Pinpoint the cell where the given text exists, returning its [x, y] midpoint coordinate. 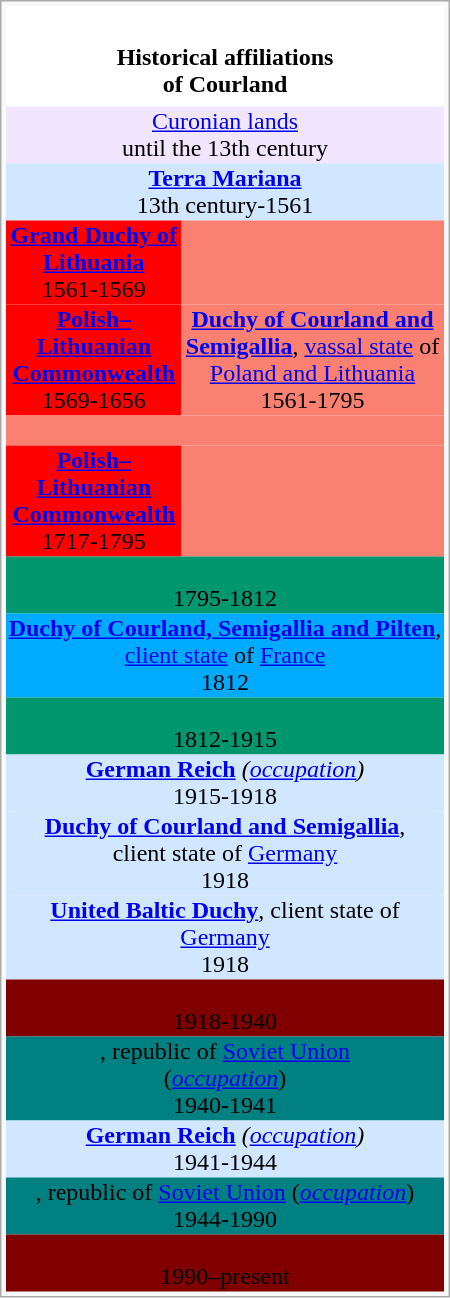
1795-1812 [224, 584]
Grand Duchy of Lithuania1561-1569 [94, 262]
Polish–Lithuanian Commonwealth1569-1656 [94, 360]
Duchy of Courland and Semigallia,client state of Germany1918 [224, 853]
Duchy of Courland and Semigallia, vassal state of Poland and Lithuania1561-1795 [312, 360]
German Reich (occupation)1915-1918 [224, 782]
1812-1915 [224, 726]
German Reich (occupation)1941-1944 [224, 1148]
Historical affiliationsof Courland [224, 56]
, republic of Soviet Union (occupation) 1944-1990 [224, 1206]
1990–present [224, 1262]
, republic of Soviet Union(occupation) 1940-1941 [224, 1078]
Duchy of Courland, Semigallia and Pilten,client state of France1812 [224, 655]
Curonian landsuntil the 13th century [224, 134]
United Baltic Duchy, client state of Germany1918 [224, 937]
Polish–Lithuanian Commonwealth1717-1795 [94, 500]
Terra Mariana13th century-1561 [224, 192]
1918-1940 [224, 1008]
